Output the (x, y) coordinate of the center of the cell containing the given text.  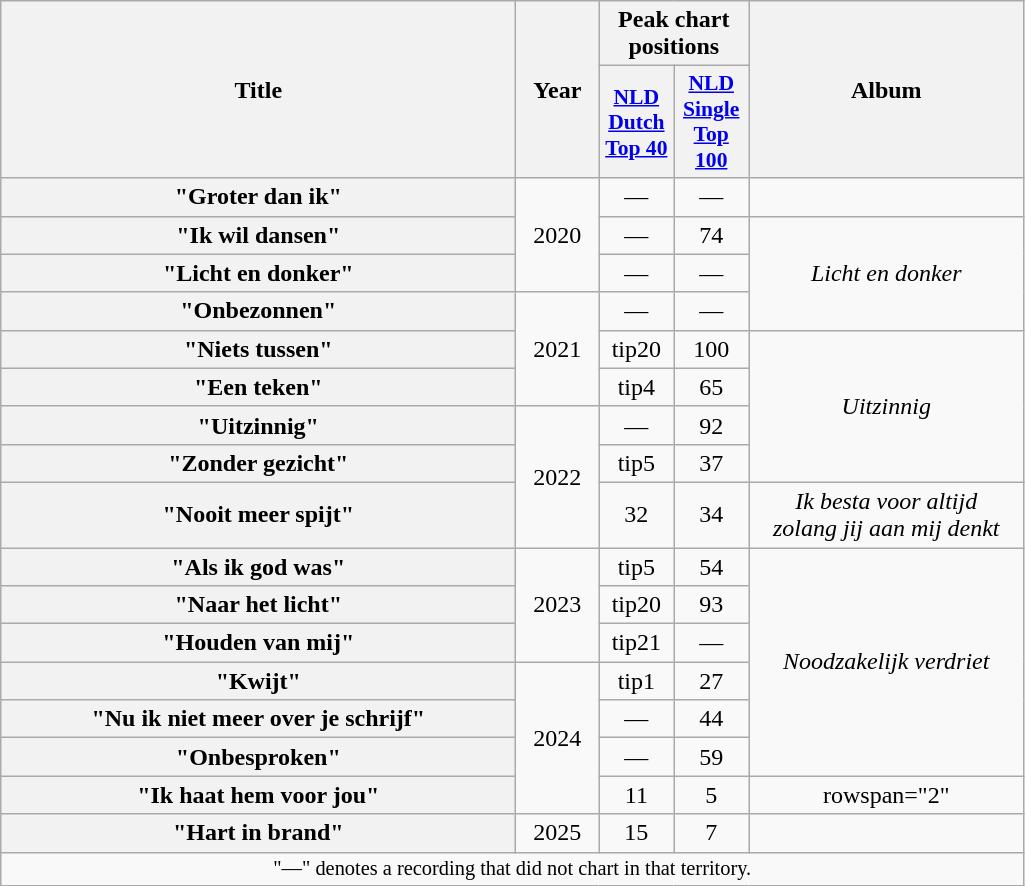
Licht en donker (886, 273)
NLDDutchTop 40 (636, 122)
Album (886, 90)
"Zonder gezicht" (258, 463)
34 (712, 514)
"Houden van mij" (258, 643)
"Licht en donker" (258, 273)
"Onbezonnen" (258, 311)
"Ik haat hem voor jou" (258, 795)
2025 (558, 833)
"Onbesproken" (258, 757)
rowspan="2" (886, 795)
2020 (558, 235)
2023 (558, 605)
74 (712, 235)
44 (712, 719)
93 (712, 605)
11 (636, 795)
37 (712, 463)
"Ik wil dansen" (258, 235)
"Groter dan ik" (258, 197)
Title (258, 90)
"Naar het licht" (258, 605)
100 (712, 349)
"Nooit meer spijt" (258, 514)
"Nu ik niet meer over je schrijf" (258, 719)
Uitzinnig (886, 406)
NLDSingleTop 100 (712, 122)
tip1 (636, 681)
Noodzakelijk verdriet (886, 662)
"—" denotes a recording that did not chart in that territory. (512, 869)
Year (558, 90)
27 (712, 681)
32 (636, 514)
2022 (558, 476)
2024 (558, 738)
tip21 (636, 643)
Ik besta voor altijdzolang jij aan mij denkt (886, 514)
92 (712, 425)
"Kwijt" (258, 681)
"Hart in brand" (258, 833)
2021 (558, 349)
"Uitzinnig" (258, 425)
5 (712, 795)
7 (712, 833)
"Niets tussen" (258, 349)
54 (712, 567)
65 (712, 387)
59 (712, 757)
15 (636, 833)
tip4 (636, 387)
"Een teken" (258, 387)
"Als ik god was" (258, 567)
Peak chart positions (674, 34)
